Extract the [x, y] coordinate from the center of the cell holding the provided text.  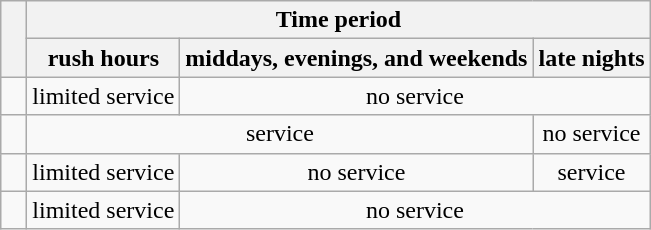
late nights [592, 58]
Time period [338, 20]
middays, evenings, and weekends [356, 58]
rush hours [104, 58]
